Extract the (X, Y) coordinate from the center of the cell holding the provided text.  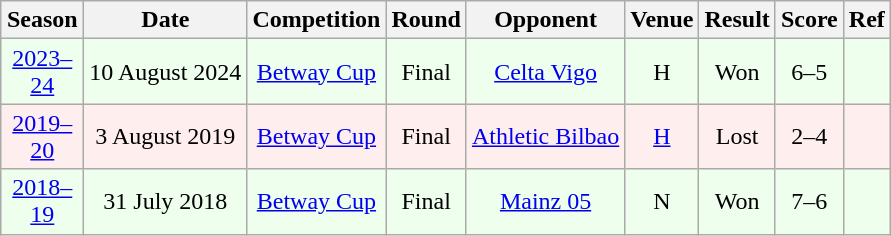
Venue (662, 20)
Ref (866, 20)
3 August 2019 (166, 136)
Score (809, 20)
Opponent (545, 20)
Lost (737, 136)
7–6 (809, 202)
2018–19 (42, 202)
Result (737, 20)
2–4 (809, 136)
Round (426, 20)
Mainz 05 (545, 202)
10 August 2024 (166, 72)
Season (42, 20)
2019–20 (42, 136)
Date (166, 20)
2023–24 (42, 72)
31 July 2018 (166, 202)
Athletic Bilbao (545, 136)
N (662, 202)
Competition (316, 20)
6–5 (809, 72)
Celta Vigo (545, 72)
